Output the (X, Y) coordinate of the center of the cell containing the given text.  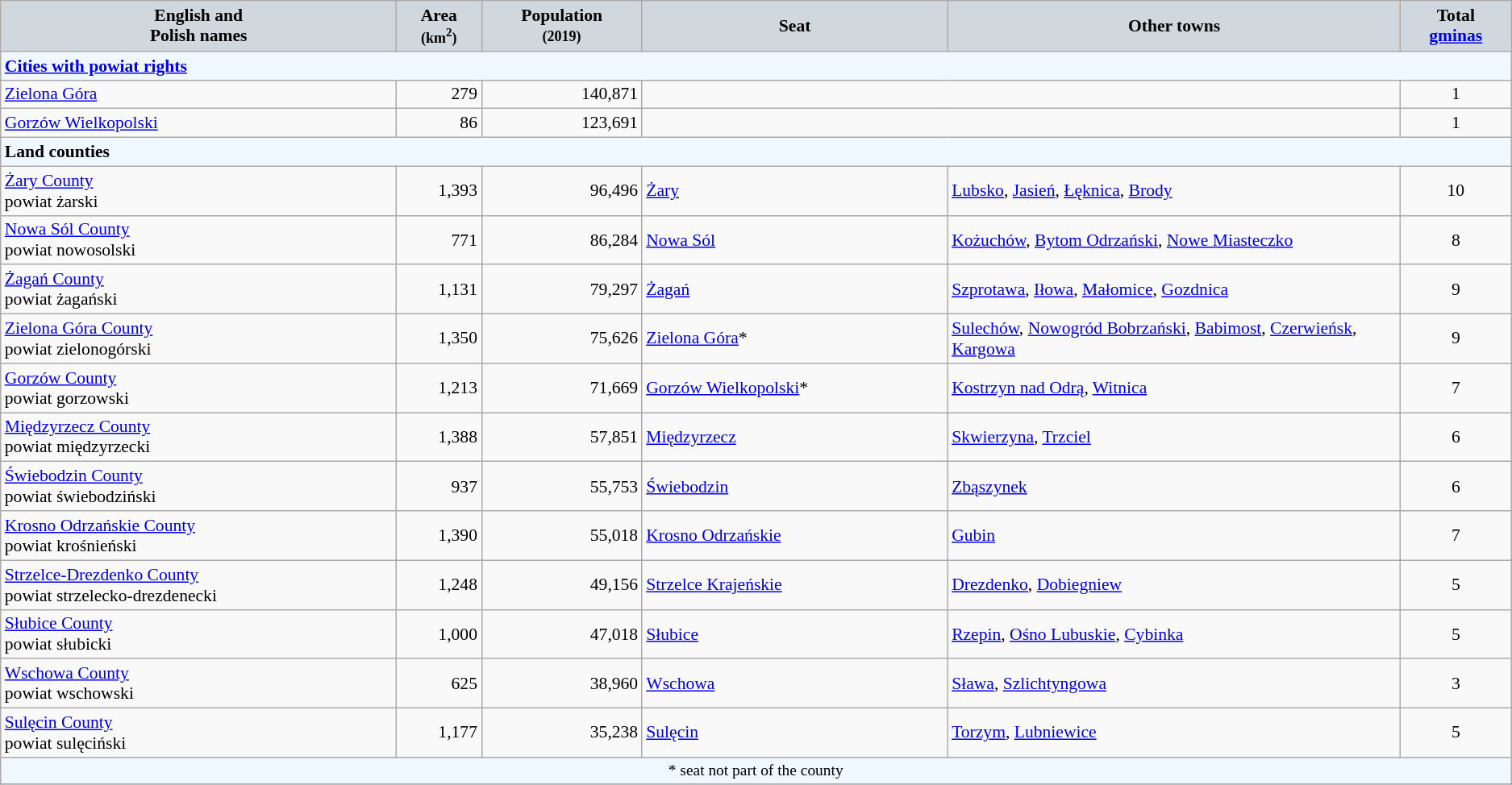
Szprotawa, Iłowa, Małomice, Gozdnica (1174, 290)
Gorzów Wielkopolski* (795, 388)
75,626 (561, 339)
Rzepin, Ośno Lubuskie, Cybinka (1174, 633)
Krosno Odrzańskie (795, 535)
96,496 (561, 190)
3 (1456, 683)
86 (439, 123)
1,248 (439, 585)
Nowa Sól County powiat nowosolski (198, 240)
English and Polish names (198, 26)
Zbąszynek (1174, 487)
38,960 (561, 683)
Land counties (756, 152)
Gubin (1174, 535)
1,350 (439, 339)
Żary (795, 190)
Total gminas (1456, 26)
35,238 (561, 733)
1,393 (439, 190)
Świebodzin (795, 487)
1,131 (439, 290)
Area (km2) (439, 26)
Skwierzyna, Trzciel (1174, 437)
Wschowa (795, 683)
123,691 (561, 123)
Gorzów Wielkopolski (198, 123)
Krosno Odrzańskie County powiat krośnieński (198, 535)
Seat (795, 26)
Kożuchów, Bytom Odrzański, Nowe Miasteczko (1174, 240)
Strzelce-Drezdenko County powiat strzelecko-drezdenecki (198, 585)
1,000 (439, 633)
1,390 (439, 535)
937 (439, 487)
Drezdenko, Dobiegniew (1174, 585)
140,871 (561, 94)
10 (1456, 190)
* seat not part of the county (756, 770)
Słubice (795, 633)
771 (439, 240)
Other towns (1174, 26)
Lubsko, Jasień, Łęknica, Brody (1174, 190)
Population (2019) (561, 26)
Strzelce Krajeńskie (795, 585)
Świebodzin County powiat świebodziński (198, 487)
Sława, Szlichtyngowa (1174, 683)
Gorzów County powiat gorzowski (198, 388)
Międzyrzecz (795, 437)
86,284 (561, 240)
8 (1456, 240)
Nowa Sól (795, 240)
Sulechów, Nowogród Bobrzański, Babimost, Czerwieńsk, Kargowa (1174, 339)
1,177 (439, 733)
1,388 (439, 437)
Żagań (795, 290)
Kostrzyn nad Odrą, Witnica (1174, 388)
79,297 (561, 290)
Sulęcin (795, 733)
47,018 (561, 633)
Żagań County powiat żagański (198, 290)
1,213 (439, 388)
Słubice County powiat słubicki (198, 633)
Cities with powiat rights (756, 66)
Wschowa County powiat wschowski (198, 683)
625 (439, 683)
57,851 (561, 437)
Żary County powiat żarski (198, 190)
55,753 (561, 487)
Torzym, Lubniewice (1174, 733)
Zielona Góra* (795, 339)
49,156 (561, 585)
71,669 (561, 388)
279 (439, 94)
Sulęcin County powiat sulęciński (198, 733)
Zielona Góra (198, 94)
55,018 (561, 535)
Międzyrzecz County powiat międzyrzecki (198, 437)
Zielona Góra County powiat zielonogórski (198, 339)
